For the text-containing cell, return its midpoint in (x, y) coordinate format. 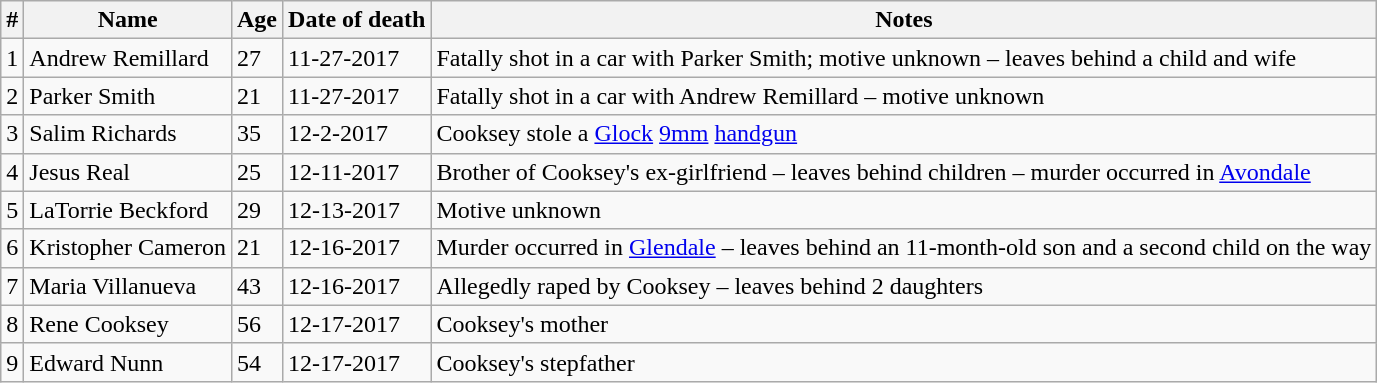
Salim Richards (128, 134)
Cooksey's stepfather (904, 362)
35 (256, 134)
4 (12, 172)
27 (256, 58)
Parker Smith (128, 96)
43 (256, 286)
54 (256, 362)
1 (12, 58)
Kristopher Cameron (128, 248)
12-2-2017 (357, 134)
8 (12, 324)
Fatally shot in a car with Andrew Remillard – motive unknown (904, 96)
Name (128, 20)
Rene Cooksey (128, 324)
6 (12, 248)
Notes (904, 20)
Maria Villanueva (128, 286)
12-13-2017 (357, 210)
Andrew Remillard (128, 58)
25 (256, 172)
Cooksey stole a Glock 9mm handgun (904, 134)
2 (12, 96)
Jesus Real (128, 172)
Date of death (357, 20)
LaTorrie Beckford (128, 210)
29 (256, 210)
12-11-2017 (357, 172)
56 (256, 324)
Cooksey's mother (904, 324)
7 (12, 286)
Age (256, 20)
9 (12, 362)
Murder occurred in Glendale – leaves behind an 11-month-old son and a second child on the way (904, 248)
Allegedly raped by Cooksey – leaves behind 2 daughters (904, 286)
3 (12, 134)
Brother of Cooksey's ex-girlfriend – leaves behind children – murder occurred in Avondale (904, 172)
5 (12, 210)
Motive unknown (904, 210)
Edward Nunn (128, 362)
Fatally shot in a car with Parker Smith; motive unknown – leaves behind a child and wife (904, 58)
# (12, 20)
